Find where the given text appears and provide that cell's center as (X, Y) coordinate. 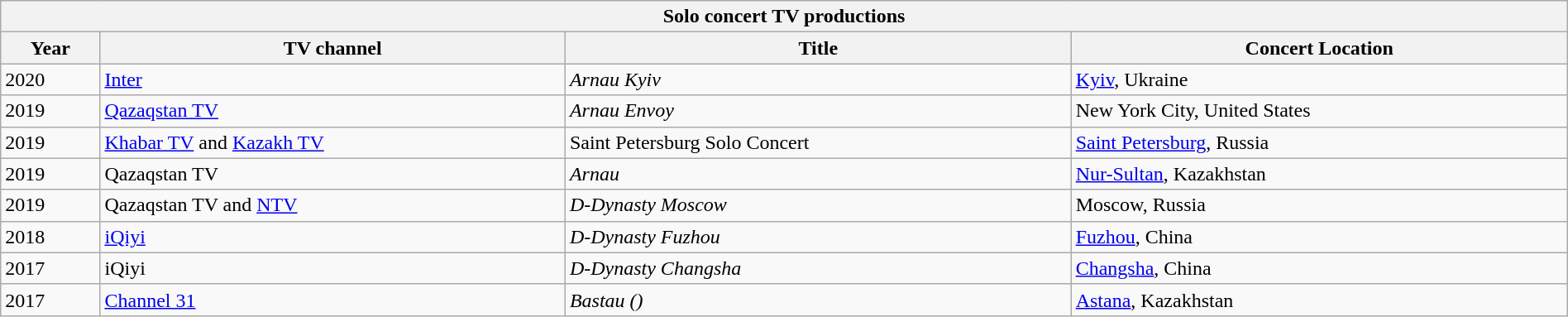
Nur-Sultan, Kazakhstan (1319, 174)
D-Dynasty Moscow (818, 205)
New York City, United States (1319, 111)
Arnau Kyiv (818, 79)
TV channel (332, 48)
2018 (50, 237)
Year (50, 48)
Changsha, China (1319, 268)
Concert Location (1319, 48)
Channel 31 (332, 300)
Kyiv, Ukraine (1319, 79)
Arnau (818, 174)
Solo concert TV productions (784, 17)
Arnau Envoy (818, 111)
Qazaqstan TV and NTV (332, 205)
2020 (50, 79)
Saint Petersburg Solo Concert (818, 142)
Title (818, 48)
Khabar TV and Kazakh TV (332, 142)
Astana, Kazakhstan (1319, 300)
Moscow, Russia (1319, 205)
D-Dynasty Fuzhou (818, 237)
Saint Petersburg, Russia (1319, 142)
D-Dynasty Changsha (818, 268)
Fuzhou, China (1319, 237)
Inter (332, 79)
Bastau () (818, 300)
